Detect which cell encompasses the target text, then output its (x, y) center coordinate. 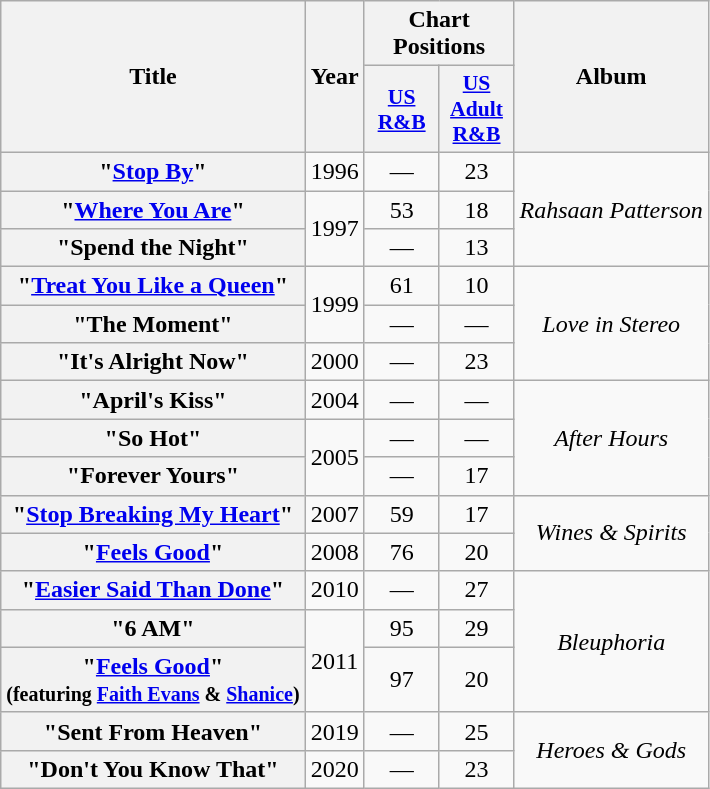
Wines & Spirits (611, 533)
"Stop Breaking My Heart" (153, 514)
61 (402, 286)
Rahsaan Patterson (611, 209)
US Adult R&B (476, 110)
Heroes & Gods (611, 750)
1996 (334, 171)
2004 (334, 400)
2011 (334, 660)
2000 (334, 362)
59 (402, 514)
27 (476, 590)
2019 (334, 731)
10 (476, 286)
"Treat You Like a Queen" (153, 286)
2008 (334, 552)
"Where You Are" (153, 209)
2005 (334, 457)
29 (476, 628)
Album (611, 77)
Love in Stereo (611, 324)
"Spend the Night" (153, 248)
18 (476, 209)
"6 AM" (153, 628)
"Forever Yours" (153, 476)
2007 (334, 514)
US R&B (402, 110)
13 (476, 248)
Bleuphoria (611, 642)
2010 (334, 590)
"Sent From Heaven" (153, 731)
Title (153, 77)
"It's Alright Now" (153, 362)
"Feels Good"(featuring Faith Evans & Shanice) (153, 680)
"Feels Good" (153, 552)
"Don't You Know That" (153, 769)
"The Moment" (153, 324)
1997 (334, 228)
Chart Positions (439, 34)
53 (402, 209)
76 (402, 552)
25 (476, 731)
97 (402, 680)
"April's Kiss" (153, 400)
After Hours (611, 438)
Year (334, 77)
"Stop By" (153, 171)
1999 (334, 305)
"Easier Said Than Done" (153, 590)
95 (402, 628)
2020 (334, 769)
"So Hot" (153, 438)
